Find where the given text appears and provide that cell's center as (x, y) coordinate. 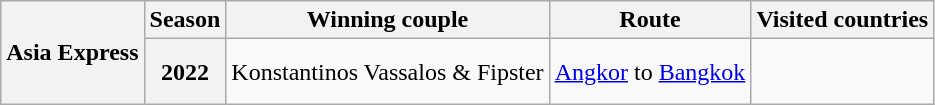
Winning couple (388, 20)
Konstantinos Vassalos & Fipster (388, 72)
Route (650, 20)
Angkor to Bangkok (650, 72)
Season (185, 20)
Asia Express (72, 52)
Visited countries (842, 20)
2022 (185, 72)
